Locate the cell with the specified text and output its [x, y] center coordinate. 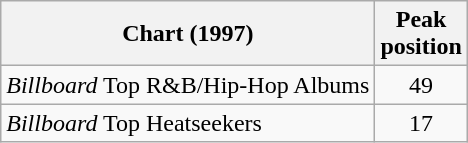
17 [421, 123]
Peakposition [421, 34]
Billboard Top R&B/Hip-Hop Albums [188, 85]
Chart (1997) [188, 34]
Billboard Top Heatseekers [188, 123]
49 [421, 85]
